Identify which cell holds the provided text, then report its [X, Y] central coordinate. 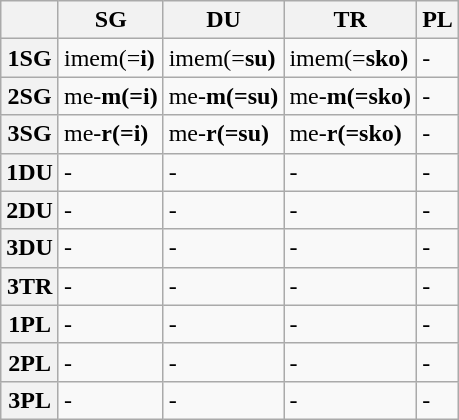
3TR [30, 286]
PL [438, 20]
me-r(=sko) [350, 134]
imem(=sko) [350, 58]
3DU [30, 248]
imem(=i) [110, 58]
DU [224, 20]
me-m(=su) [224, 96]
TR [350, 20]
2SG [30, 96]
1SG [30, 58]
imem(=su) [224, 58]
3SG [30, 134]
me-r(=i) [110, 134]
2DU [30, 210]
me-m(=sko) [350, 96]
3PL [30, 400]
1DU [30, 172]
1PL [30, 324]
2PL [30, 362]
me-m(=i) [110, 96]
me-r(=su) [224, 134]
SG [110, 20]
